Determine the (x, y) coordinate at the center of the cell enclosing the given text.  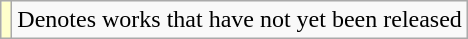
Denotes works that have not yet been released (240, 20)
